Capture the cell that displays the provided text and extract its (x, y) central coordinate. 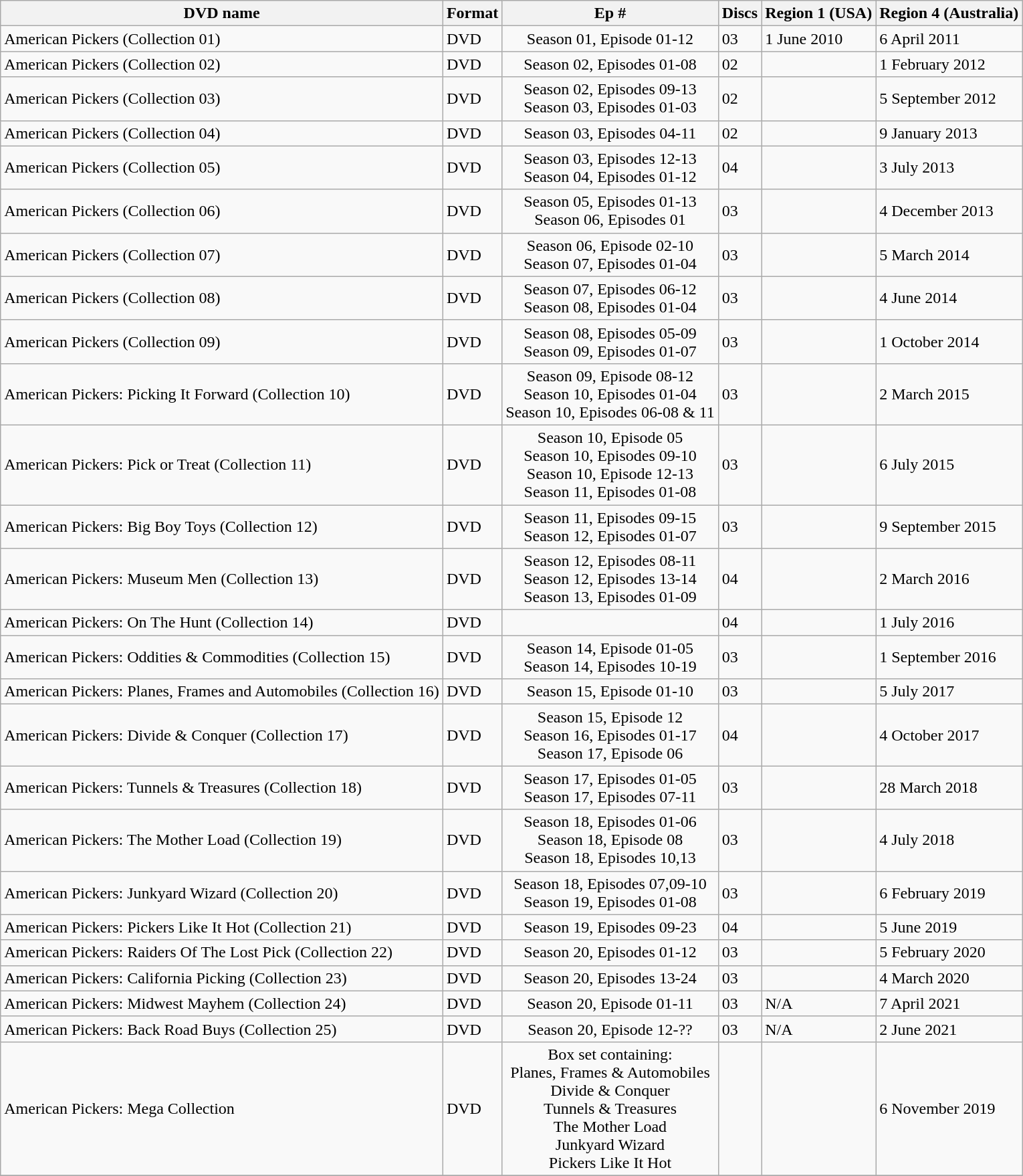
Season 05, Episodes 01-13Season 06, Episodes 01 (610, 211)
2 June 2021 (949, 1029)
Season 15, Episode 01-10 (610, 692)
2 March 2015 (949, 394)
4 December 2013 (949, 211)
American Pickers: Picking It Forward (Collection 10) (222, 394)
Season 07, Episodes 06-12Season 08, Episodes 01-04 (610, 298)
Season 03, Episodes 12-13Season 04, Episodes 01-12 (610, 167)
American Pickers: Divide & Conquer (Collection 17) (222, 735)
American Pickers: Pickers Like It Hot (Collection 21) (222, 927)
6 November 2019 (949, 1108)
7 April 2021 (949, 1003)
American Pickers: Museum Men (Collection 13) (222, 579)
6 February 2019 (949, 892)
5 July 2017 (949, 692)
American Pickers (Collection 05) (222, 167)
Season 12, Episodes 08-11Season 12, Episodes 13-14Season 13, Episodes 01-09 (610, 579)
American Pickers (Collection 09) (222, 341)
American Pickers: Raiders Of The Lost Pick (Collection 22) (222, 953)
Box set containing:Planes, Frames & AutomobilesDivide & ConquerTunnels & TreasuresThe Mother LoadJunkyard WizardPickers Like It Hot (610, 1108)
5 March 2014 (949, 254)
6 April 2011 (949, 39)
Region 1 (USA) (818, 13)
1 June 2010 (818, 39)
Season 11, Episodes 09-15Season 12, Episodes 01-07 (610, 526)
American Pickers: Big Boy Toys (Collection 12) (222, 526)
Season 20, Episodes 13-24 (610, 978)
4 October 2017 (949, 735)
American Pickers: Tunnels & Treasures (Collection 18) (222, 788)
Season 17, Episodes 01-05Season 17, Episodes 07-11 (610, 788)
Season 02, Episodes 01-08 (610, 64)
American Pickers: The Mother Load (Collection 19) (222, 840)
DVD name (222, 13)
American Pickers (Collection 03) (222, 99)
American Pickers (Collection 06) (222, 211)
American Pickers (Collection 04) (222, 133)
5 June 2019 (949, 927)
Season 02, Episodes 09-13Season 03, Episodes 01-03 (610, 99)
American Pickers: Mega Collection (222, 1108)
28 March 2018 (949, 788)
Season 03, Episodes 04-11 (610, 133)
4 March 2020 (949, 978)
Season 09, Episode 08-12Season 10, Episodes 01-04Season 10, Episodes 06-08 & 11 (610, 394)
1 July 2016 (949, 623)
Region 4 (Australia) (949, 13)
Season 10, Episode 05Season 10, Episodes 09-10Season 10, Episode 12-13Season 11, Episodes 01-08 (610, 464)
5 February 2020 (949, 953)
Season 20, Episode 01-11 (610, 1003)
1 February 2012 (949, 64)
American Pickers (Collection 01) (222, 39)
American Pickers: Junkyard Wizard (Collection 20) (222, 892)
1 October 2014 (949, 341)
American Pickers (Collection 07) (222, 254)
9 January 2013 (949, 133)
American Pickers: Midwest Mayhem (Collection 24) (222, 1003)
Season 20, Episode 12-?? (610, 1029)
5 September 2012 (949, 99)
American Pickers: California Picking (Collection 23) (222, 978)
Season 15, Episode 12Season 16, Episodes 01-17Season 17, Episode 06 (610, 735)
Season 18, Episodes 07,09-10Season 19, Episodes 01-08 (610, 892)
Ep # (610, 13)
American Pickers: Pick or Treat (Collection 11) (222, 464)
Season 18, Episodes 01-06Season 18, Episode 08Season 18, Episodes 10,13 (610, 840)
1 September 2016 (949, 657)
4 July 2018 (949, 840)
American Pickers (Collection 02) (222, 64)
Season 20, Episodes 01-12 (610, 953)
Discs (740, 13)
6 July 2015 (949, 464)
Season 06, Episode 02-10Season 07, Episodes 01-04 (610, 254)
Season 19, Episodes 09-23 (610, 927)
Format (472, 13)
American Pickers: Planes, Frames and Automobiles (Collection 16) (222, 692)
4 June 2014 (949, 298)
American Pickers: On The Hunt (Collection 14) (222, 623)
American Pickers: Back Road Buys (Collection 25) (222, 1029)
American Pickers (Collection 08) (222, 298)
3 July 2013 (949, 167)
9 September 2015 (949, 526)
2 March 2016 (949, 579)
Season 14, Episode 01-05Season 14, Episodes 10-19 (610, 657)
Season 01, Episode 01-12 (610, 39)
Season 08, Episodes 05-09Season 09, Episodes 01-07 (610, 341)
American Pickers: Oddities & Commodities (Collection 15) (222, 657)
